Output the [x, y] coordinate of the center of the cell containing the given text.  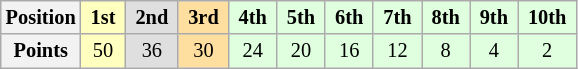
50 [104, 51]
6th [349, 17]
20 [301, 51]
8 [446, 51]
Position [41, 17]
9th [494, 17]
2 [547, 51]
36 [152, 51]
30 [203, 51]
5th [301, 17]
1st [104, 17]
12 [397, 51]
2nd [152, 17]
24 [253, 51]
4 [494, 51]
7th [397, 17]
4th [253, 17]
8th [446, 17]
Points [41, 51]
3rd [203, 17]
16 [349, 51]
10th [547, 17]
